Scan for the cell matching the given text and deliver its (X, Y) coordinate at center. 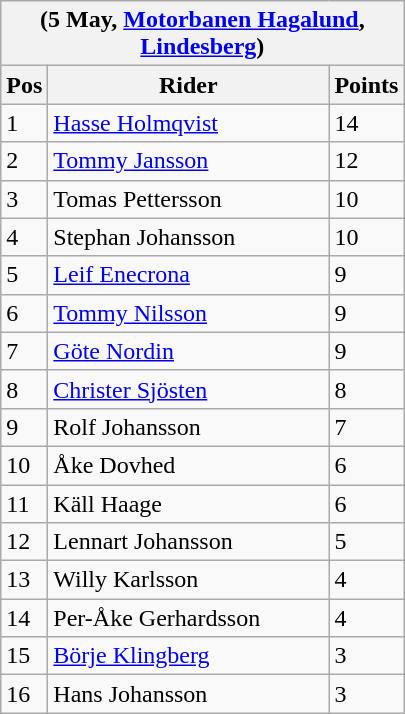
15 (24, 656)
2 (24, 161)
Pos (24, 85)
Åke Dovhed (188, 465)
Hans Johansson (188, 694)
Käll Haage (188, 503)
Rolf Johansson (188, 427)
Rider (188, 85)
Stephan Johansson (188, 237)
Leif Enecrona (188, 275)
Tommy Nilsson (188, 313)
Points (366, 85)
16 (24, 694)
Christer Sjösten (188, 389)
Börje Klingberg (188, 656)
1 (24, 123)
Göte Nordin (188, 351)
Hasse Holmqvist (188, 123)
Lennart Johansson (188, 542)
(5 May, Motorbanen Hagalund, Lindesberg) (202, 34)
11 (24, 503)
Tomas Pettersson (188, 199)
Per-Åke Gerhardsson (188, 618)
13 (24, 580)
Tommy Jansson (188, 161)
Willy Karlsson (188, 580)
